Output the (x, y) coordinate of the center of the cell containing the given text.  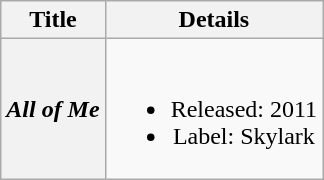
All of Me (53, 109)
Released: 2011Label: Skylark (214, 109)
Title (53, 20)
Details (214, 20)
